Scan for the cell matching the given text and deliver its (x, y) coordinate at center. 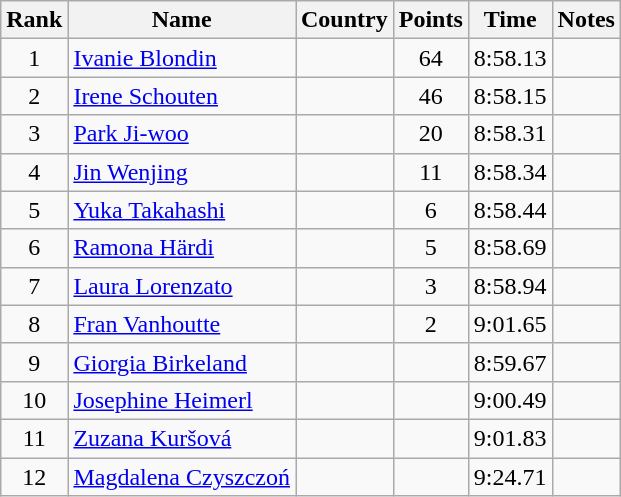
8:58.13 (510, 58)
Fran Vanhoutte (182, 324)
Park Ji-woo (182, 134)
1 (34, 58)
Ivanie Blondin (182, 58)
Giorgia Birkeland (182, 362)
64 (430, 58)
8:59.67 (510, 362)
Irene Schouten (182, 96)
Magdalena Czyszczoń (182, 477)
9:01.65 (510, 324)
8:58.15 (510, 96)
8 (34, 324)
Jin Wenjing (182, 172)
9:01.83 (510, 438)
Josephine Heimerl (182, 400)
Ramona Härdi (182, 248)
9:24.71 (510, 477)
Time (510, 20)
Points (430, 20)
8:58.69 (510, 248)
8:58.44 (510, 210)
Zuzana Kuršová (182, 438)
Notes (586, 20)
8:58.31 (510, 134)
12 (34, 477)
9 (34, 362)
Rank (34, 20)
4 (34, 172)
8:58.34 (510, 172)
46 (430, 96)
Country (345, 20)
20 (430, 134)
9:00.49 (510, 400)
Laura Lorenzato (182, 286)
8:58.94 (510, 286)
7 (34, 286)
Name (182, 20)
10 (34, 400)
Yuka Takahashi (182, 210)
